Return [x, y] of the center of cell containing provided text 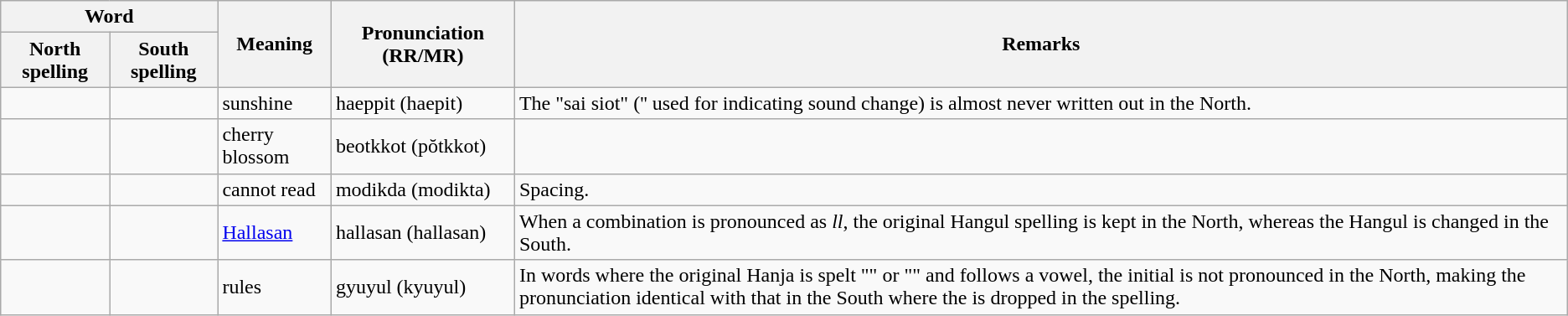
Spacing. [1040, 189]
cannot read [275, 189]
beotkkot (pŏtkkot) [422, 146]
sunshine [275, 103]
Word [109, 17]
Hallasan [275, 233]
South spelling [164, 60]
rules [275, 287]
haeppit (haepit) [422, 103]
When a combination is pronounced as ll, the original Hangul spelling is kept in the North, whereas the Hangul is changed in the South. [1040, 233]
cherry blossom [275, 146]
North spelling [55, 60]
gyuyul (kyuyul) [422, 287]
modikda (modikta) [422, 189]
The "sai siot" ('' used for indicating sound change) is almost never written out in the North. [1040, 103]
Pronunciation (RR/MR) [422, 44]
Meaning [275, 44]
hallasan (hallasan) [422, 233]
Remarks [1040, 44]
